For the text-containing cell, return its midpoint in [x, y] coordinate format. 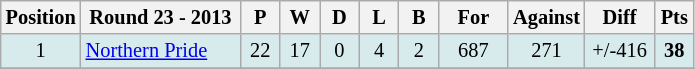
38 [674, 51]
4 [379, 51]
271 [546, 51]
22 [260, 51]
2 [419, 51]
B [419, 17]
W [300, 17]
L [379, 17]
Pts [674, 17]
687 [474, 51]
Diff [620, 17]
1 [41, 51]
D [340, 17]
Against [546, 17]
+/-416 [620, 51]
17 [300, 51]
Northern Pride [161, 51]
0 [340, 51]
P [260, 17]
Round 23 - 2013 [161, 17]
Position [41, 17]
For [474, 17]
